Extract the [x, y] coordinate from the center of the cell holding the provided text.  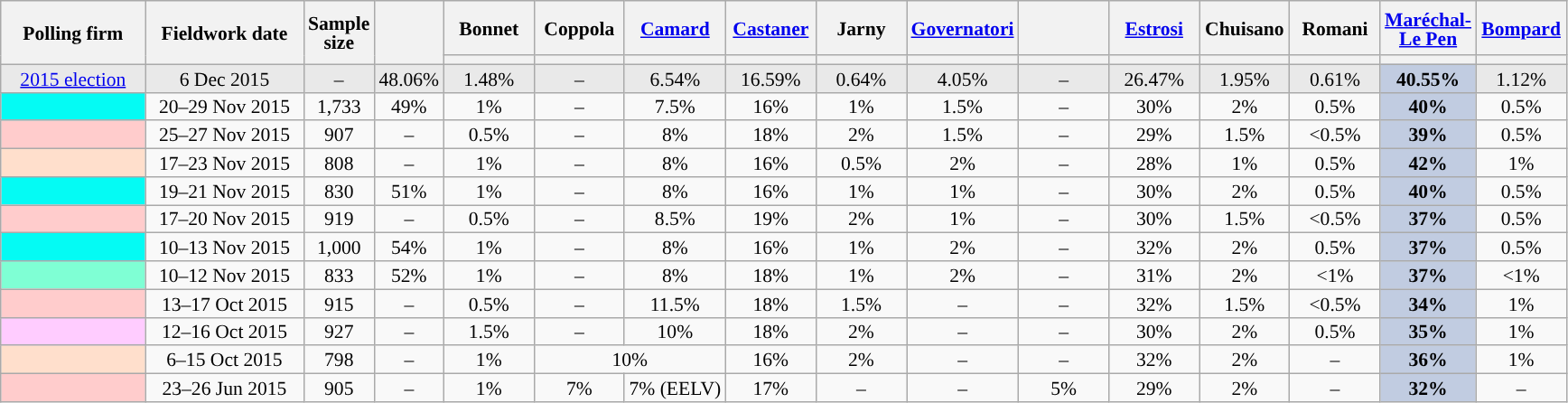
Romani [1335, 28]
Chuisano [1245, 28]
1.95% [1245, 78]
51% [408, 192]
907 [339, 136]
19–21 Nov 2015 [224, 192]
13–17 Oct 2015 [224, 304]
31% [1154, 275]
833 [339, 275]
25–27 Nov 2015 [224, 136]
7% (EELV) [675, 389]
35% [1428, 331]
Coppola [579, 28]
54% [408, 248]
49% [408, 107]
6.54% [675, 78]
0.64% [861, 78]
5% [1064, 389]
12–16 Oct 2015 [224, 331]
10–13 Nov 2015 [224, 248]
10–12 Nov 2015 [224, 275]
4.05% [963, 78]
Jarny [861, 28]
Samplesize [339, 33]
26.47% [1154, 78]
40.55% [1428, 78]
915 [339, 304]
830 [339, 192]
28% [1154, 163]
905 [339, 389]
1,000 [339, 248]
36% [1428, 360]
Bonnet [489, 28]
34% [1428, 304]
1.48% [489, 78]
1,733 [339, 107]
52% [408, 275]
927 [339, 331]
48.06% [408, 78]
6–15 Oct 2015 [224, 360]
808 [339, 163]
7% [579, 389]
17–20 Nov 2015 [224, 219]
Estrosi [1154, 28]
Maréchal-Le Pen [1428, 28]
8.5% [675, 219]
39% [1428, 136]
11.5% [675, 304]
20–29 Nov 2015 [224, 107]
Fieldwork date [224, 33]
Camard [675, 28]
1.12% [1521, 78]
798 [339, 360]
2015 election [73, 78]
Governatori [963, 28]
Castaner [770, 28]
Bompard [1521, 28]
19% [770, 219]
7.5% [675, 107]
Polling firm [73, 33]
0.61% [1335, 78]
17% [770, 389]
17–23 Nov 2015 [224, 163]
919 [339, 219]
16.59% [770, 78]
42% [1428, 163]
23–26 Jun 2015 [224, 389]
6 Dec 2015 [224, 78]
